Locate the cell with the specified text and output its [x, y] center coordinate. 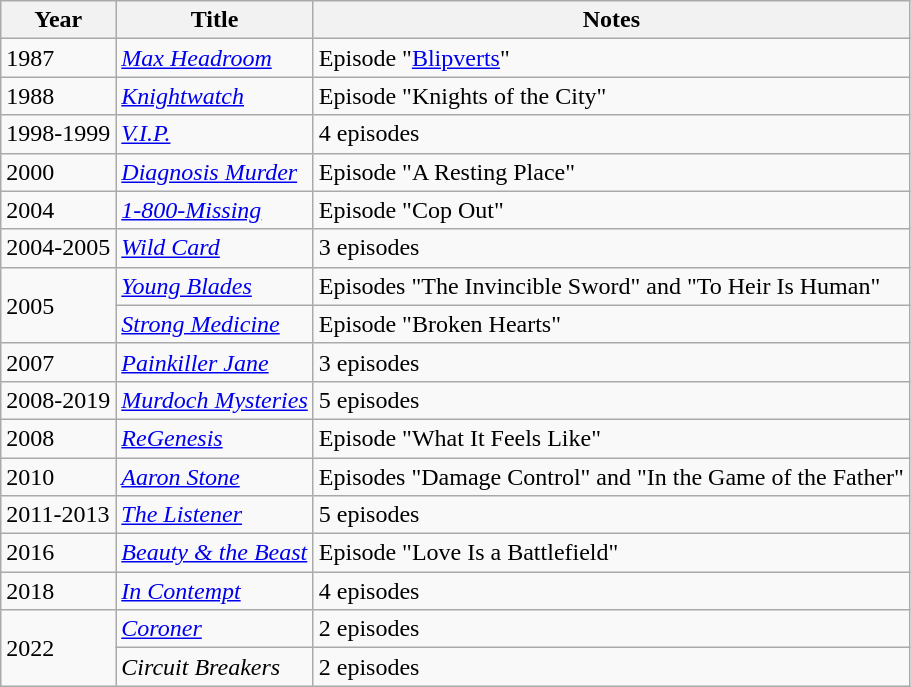
Wild Card [214, 248]
Aaron Stone [214, 477]
Episode "Cop Out" [611, 210]
Episode "Blipverts" [611, 58]
V.I.P. [214, 134]
Circuit Breakers [214, 667]
2004 [58, 210]
The Listener [214, 515]
Young Blades [214, 286]
Episodes "Damage Control" and "In the Game of the Father" [611, 477]
In Contempt [214, 591]
Coroner [214, 629]
2011-2013 [58, 515]
Strong Medicine [214, 324]
2016 [58, 553]
2010 [58, 477]
ReGenesis [214, 438]
2008 [58, 438]
2004-2005 [58, 248]
Beauty & the Beast [214, 553]
Episode "Love Is a Battlefield" [611, 553]
2008-2019 [58, 400]
Notes [611, 20]
Episodes "The Invincible Sword" and "To Heir Is Human" [611, 286]
2007 [58, 362]
1998-1999 [58, 134]
Knightwatch [214, 96]
Year [58, 20]
Episode "Knights of the City" [611, 96]
Diagnosis Murder [214, 172]
2022 [58, 648]
1-800-Missing [214, 210]
Max Headroom [214, 58]
Title [214, 20]
Murdoch Mysteries [214, 400]
2018 [58, 591]
1988 [58, 96]
Episode "A Resting Place" [611, 172]
Painkiller Jane [214, 362]
2005 [58, 305]
1987 [58, 58]
Episode "Broken Hearts" [611, 324]
2000 [58, 172]
Episode "What It Feels Like" [611, 438]
